Search for the cell housing the specified text and yield its [x, y] center coordinate. 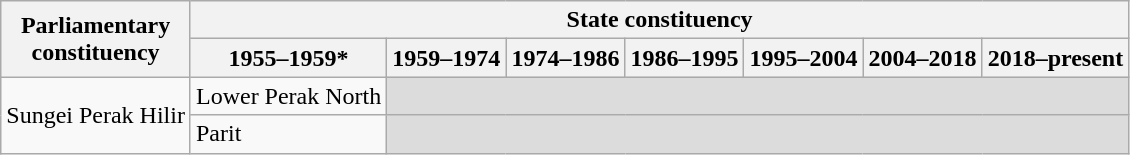
Parliamentaryconstituency [96, 39]
Parit [288, 134]
2004–2018 [922, 58]
Lower Perak North [288, 96]
1995–2004 [804, 58]
1959–1974 [446, 58]
Sungei Perak Hilir [96, 115]
1974–1986 [566, 58]
State constituency [659, 20]
2018–present [1056, 58]
1986–1995 [684, 58]
1955–1959* [288, 58]
